Provide the [x, y] coordinate of the cell's center where the given text is located.  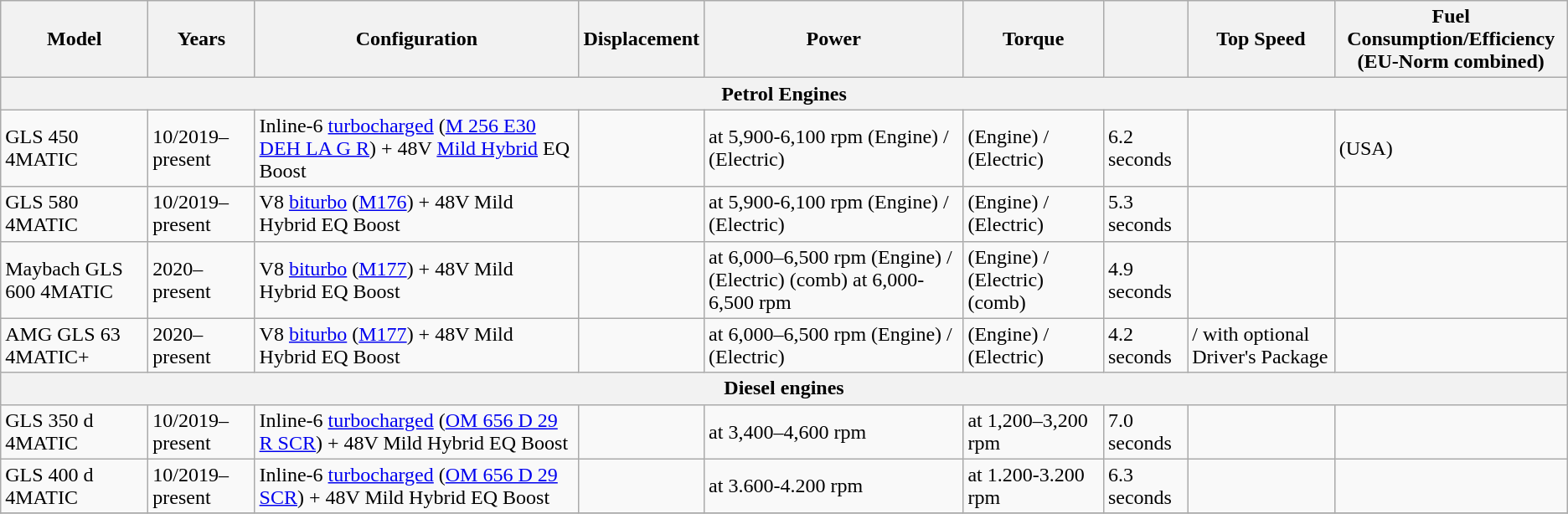
Inline-6 turbocharged (OM 656 D 29 SCR) + 48V Mild Hybrid EQ Boost [417, 486]
Inline-6 turbocharged (OM 656 D 29 R SCR) + 48V Mild Hybrid EQ Boost [417, 432]
7.0 seconds [1145, 432]
6.3 seconds [1145, 486]
at 3.600-4.200 rpm [834, 486]
Fuel Consumption/Efficiency(EU-Norm combined) [1451, 39]
4.2 seconds [1145, 345]
at 3,400–4,600 rpm [834, 432]
/ with optional Driver's Package [1261, 345]
Maybach GLS 600 4MATIC [75, 280]
GLS 580 4MATIC [75, 214]
at 1.200-3.200 rpm [1034, 486]
Petrol Engines [784, 94]
at 6,000–6,500 rpm (Engine) / (Electric) (comb) at 6,000-6,500 rpm [834, 280]
GLS 400 d 4MATIC [75, 486]
4.9 seconds [1145, 280]
GLS 450 4MATIC [75, 148]
6.2 seconds [1145, 148]
Model [75, 39]
Displacement [642, 39]
5.3 seconds [1145, 214]
GLS 350 d 4MATIC [75, 432]
(Engine) / (Electric) (comb) [1034, 280]
Inline-6 turbocharged (M 256 E30 DEH LA G R) + 48V Mild Hybrid EQ Boost [417, 148]
Top Speed [1261, 39]
Power [834, 39]
(USA) [1451, 148]
Torque [1034, 39]
V8 biturbo (M176) + 48V Mild Hybrid EQ Boost [417, 214]
Configuration [417, 39]
at 1,200–3,200 rpm [1034, 432]
Diesel engines [784, 388]
Years [201, 39]
AMG GLS 63 4MATIC+ [75, 345]
at 6,000–6,500 rpm (Engine) / (Electric) [834, 345]
